Capture the cell that displays the provided text and extract its [x, y] central coordinate. 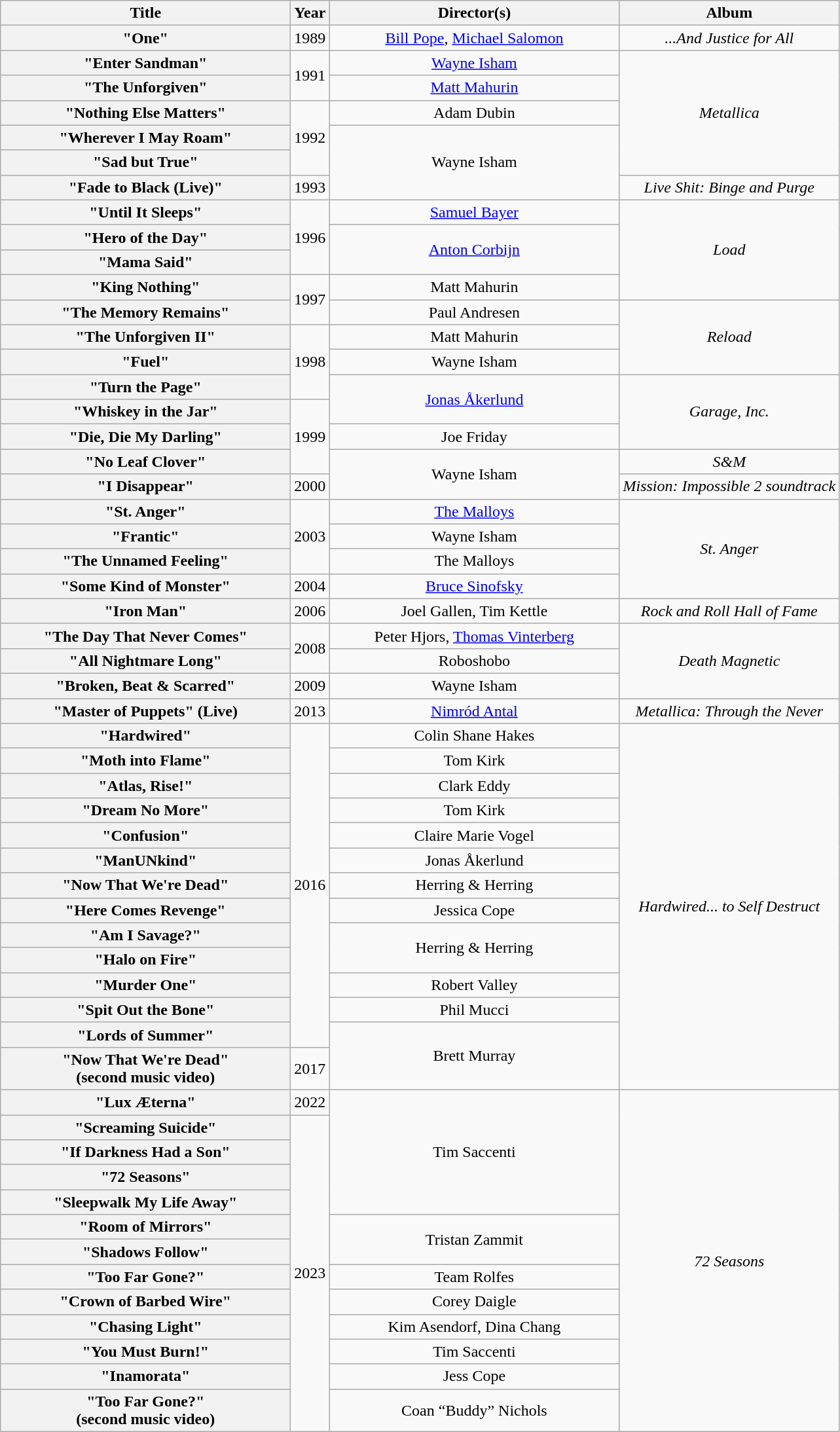
1997 [310, 299]
"Turn the Page" [145, 387]
1989 [310, 38]
"Dream No More" [145, 811]
2003 [310, 536]
"Fade to Black (Live)" [145, 187]
Robert Valley [474, 985]
"Room of Mirrors" [145, 1227]
Rock and Roll Hall of Fame [729, 611]
1998 [310, 362]
"Until It Sleeps" [145, 212]
"Sleepwalk My Life Away" [145, 1202]
Garage, Inc. [729, 412]
Brett Murray [474, 1056]
"The Memory Remains" [145, 312]
Roboshobo [474, 661]
2013 [310, 710]
Paul Andresen [474, 312]
Metallica [729, 113]
Kim Asendorf, Dina Chang [474, 1327]
"Inamorata" [145, 1376]
"One" [145, 38]
Peter Hjors, Thomas Vinterberg [474, 636]
2008 [310, 648]
Director(s) [474, 13]
"Now That We're Dead" [145, 885]
1999 [310, 437]
"You Must Burn!" [145, 1351]
"Lords of Summer" [145, 1035]
"Crown of Barbed Wire" [145, 1302]
"Halo on Fire" [145, 960]
"All Nightmare Long" [145, 661]
"Hero of the Day" [145, 237]
"The Unnamed Feeling" [145, 561]
"Sad but True" [145, 162]
"Too Far Gone?" [145, 1277]
"No Leaf Clover" [145, 462]
2009 [310, 686]
1991 [310, 75]
2017 [310, 1069]
Tristan Zammit [474, 1239]
"St. Anger" [145, 511]
"Lux Æterna" [145, 1102]
Mission: Impossible 2 soundtrack [729, 487]
Death Magnetic [729, 661]
"Mama Said" [145, 262]
Clark Eddy [474, 786]
2023 [310, 1273]
2006 [310, 611]
Live Shit: Binge and Purge [729, 187]
"The Unforgiven" [145, 88]
Team Rolfes [474, 1277]
"ManUNkind" [145, 860]
"Atlas, Rise!" [145, 786]
Joe Friday [474, 437]
"If Darkness Had a Son" [145, 1152]
Samuel Bayer [474, 212]
Nimród Antal [474, 710]
"Hardwired" [145, 736]
"Nothing Else Matters" [145, 113]
"King Nothing" [145, 287]
"Screaming Suicide" [145, 1127]
"I Disappear" [145, 487]
"Wherever I May Roam" [145, 138]
Metallica: Through the Never [729, 710]
Jess Cope [474, 1376]
Corey Daigle [474, 1302]
"The Unforgiven II" [145, 337]
Coan “Buddy” Nichols [474, 1410]
"Enter Sandman" [145, 63]
2022 [310, 1102]
Adam Dubin [474, 113]
Joel Gallen, Tim Kettle [474, 611]
"Here Comes Revenge" [145, 910]
2000 [310, 487]
"Shadows Follow" [145, 1252]
"Frantic" [145, 536]
Claire Marie Vogel [474, 835]
"Am I Savage?" [145, 935]
St. Anger [729, 549]
"The Day That Never Comes" [145, 636]
"Fuel" [145, 362]
"Now That We're Dead"(second music video) [145, 1069]
"Murder One" [145, 985]
Year [310, 13]
"Master of Puppets" (Live) [145, 710]
Album [729, 13]
"Moth into Flame" [145, 761]
"Broken, Beat & Scarred" [145, 686]
...And Justice for All [729, 38]
Anton Corbijn [474, 249]
Load [729, 249]
Colin Shane Hakes [474, 736]
"Confusion" [145, 835]
"Chasing Light" [145, 1327]
Bruce Sinofsky [474, 586]
"Too Far Gone?"(second music video) [145, 1410]
"Whiskey in the Jar" [145, 412]
Jessica Cope [474, 910]
72 Seasons [729, 1260]
Reload [729, 337]
Title [145, 13]
1993 [310, 187]
2016 [310, 885]
S&M [729, 462]
"Spit Out the Bone" [145, 1010]
"72 Seasons" [145, 1177]
"Some Kind of Monster" [145, 586]
Phil Mucci [474, 1010]
"Iron Man" [145, 611]
Bill Pope, Michael Salomon [474, 38]
2004 [310, 586]
1996 [310, 237]
"Die, Die My Darling" [145, 437]
Hardwired... to Self Destruct [729, 907]
1992 [310, 138]
